Search for the cell housing the specified text and yield its (X, Y) center coordinate. 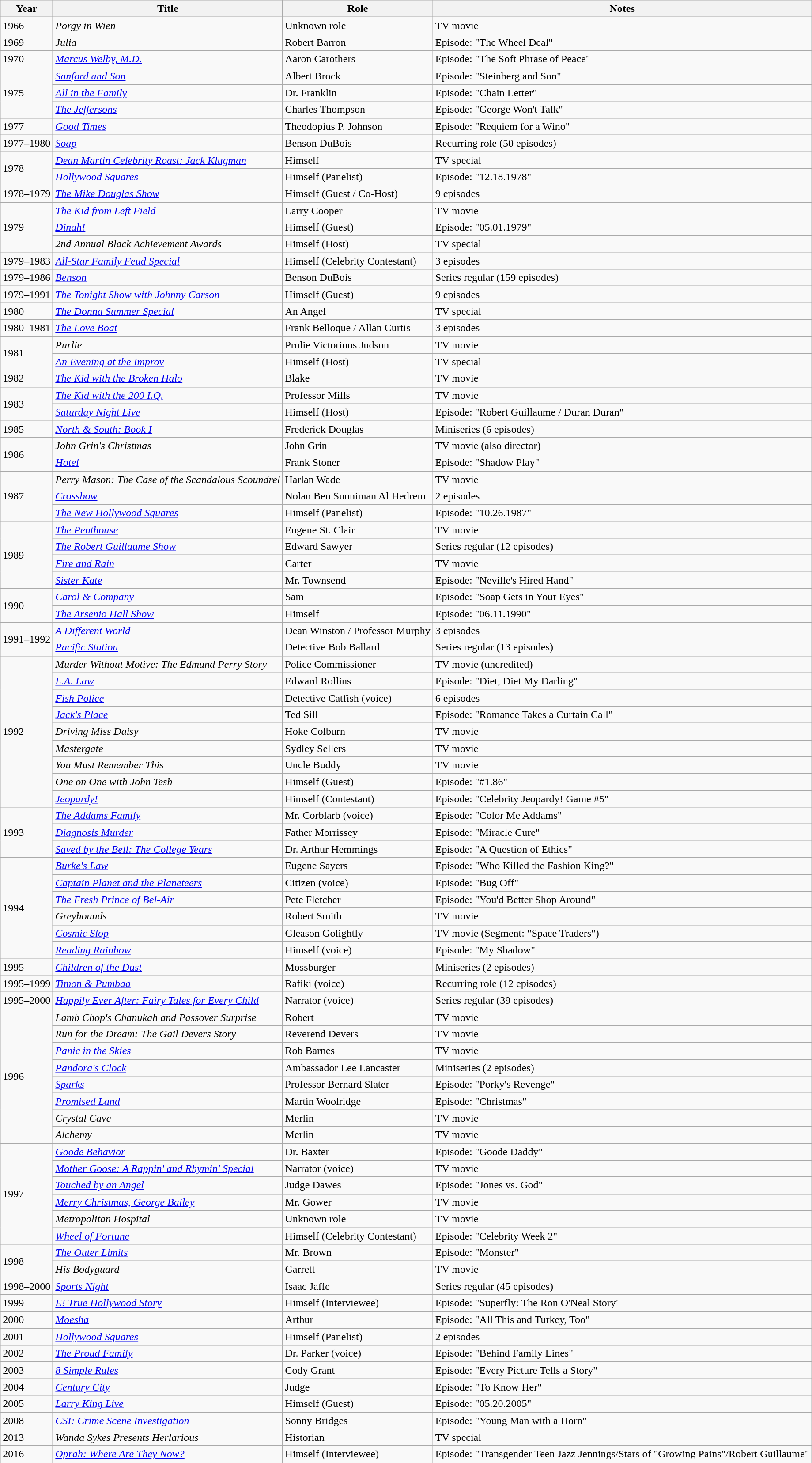
Episode: "You'd Better Shop Around" (622, 900)
Episode: "Color Me Addams" (622, 816)
Role (358, 9)
Episode: "Jones vs. God" (622, 1185)
Judge Dawes (358, 1185)
Episode: "Soap Gets in Your Eyes" (622, 597)
Sparks (168, 1085)
Episode: "To Know Her" (622, 1387)
Sports Night (168, 1286)
Detective Catfish (voice) (358, 698)
Soap (168, 143)
Episode: "05.20.2005" (622, 1404)
Miniseries (6 episodes) (622, 429)
Dinah! (168, 227)
The Jeffersons (168, 110)
Captain Planet and the Planeteers (168, 883)
1999 (26, 1303)
Episode: "Celebrity Jeopardy! Game #5" (622, 799)
The Kid from Left Field (168, 211)
Robert (358, 1017)
Episode: "Young Man with a Horn" (622, 1421)
Lamb Chop's Chanukah and Passover Surprise (168, 1017)
1975 (26, 93)
Wheel of Fortune (168, 1236)
1969 (26, 42)
Charles Thompson (358, 110)
Dr. Arthur Hemmings (358, 849)
Fire and Rain (168, 563)
Pandora's Clock (168, 1068)
Episode: "All This and Turkey, Too" (622, 1320)
Mr. Townsend (358, 580)
The Kid with the 200 I.Q. (168, 395)
Mossburger (358, 967)
E! True Hollywood Story (168, 1303)
2005 (26, 1404)
The Proud Family (168, 1353)
A Different World (168, 631)
1987 (26, 496)
Crossbow (168, 496)
Perry Mason: The Case of the Scandalous Scoundrel (168, 479)
One on One with John Tesh (168, 782)
Mr. Gower (358, 1202)
1998 (26, 1261)
2001 (26, 1337)
1981 (26, 353)
2002 (26, 1353)
1990 (26, 605)
Notes (622, 9)
2008 (26, 1421)
Episode: "Who Killed the Fashion King?" (622, 866)
Himself (Guest / Co-Host) (358, 193)
1985 (26, 429)
1995–1999 (26, 983)
Series regular (45 episodes) (622, 1286)
1991–1992 (26, 639)
Benson (168, 278)
Merry Christmas, George Bailey (168, 1202)
Ambassador Lee Lancaster (358, 1068)
Episode: "My Shadow" (622, 950)
Sanford and Son (168, 76)
The Fresh Prince of Bel-Air (168, 900)
1982 (26, 378)
Moesha (168, 1320)
1977–1980 (26, 143)
Timon & Pumbaa (168, 983)
Cody Grant (358, 1370)
Episode: "Superfly: The Ron O'Neal Story" (622, 1303)
Dr. Baxter (358, 1152)
Sydley Sellers (358, 749)
Saved by the Bell: The College Years (168, 849)
North & South: Book I (168, 429)
Episode: "#1.86" (622, 782)
Jeopardy! (168, 799)
Sonny Bridges (358, 1421)
1977 (26, 126)
Episode: "Shadow Play" (622, 462)
1997 (26, 1194)
Dr. Franklin (358, 93)
2003 (26, 1370)
The Tonight Show with Johnny Carson (168, 295)
Touched by an Angel (168, 1185)
Rafiki (voice) (358, 983)
Alchemy (168, 1135)
L.A. Law (168, 681)
Uncle Buddy (358, 765)
Year (26, 9)
Nolan Ben Sunniman Al Hedrem (358, 496)
Professor Bernard Slater (358, 1085)
Himself (Contestant) (358, 799)
Marcus Welby, M.D. (168, 59)
The Kid with the Broken Halo (168, 378)
2000 (26, 1320)
Theodopius P. Johnson (358, 126)
John Grin (358, 446)
Larry Cooper (358, 211)
Episode: "12.18.1978" (622, 177)
Pete Fletcher (358, 900)
Episode: "The Wheel Deal" (622, 42)
2016 (26, 1454)
8 Simple Rules (168, 1370)
His Bodyguard (168, 1269)
Dean Martin Celebrity Roast: Jack Klugman (168, 160)
1978–1979 (26, 193)
1979–1986 (26, 278)
Diagnosis Murder (168, 832)
Ted Sill (358, 714)
1970 (26, 59)
An Angel (358, 311)
Burke's Law (168, 866)
1993 (26, 832)
Episode: "Christmas" (622, 1101)
Oprah: Where Are They Now? (168, 1454)
Jack's Place (168, 714)
1996 (26, 1076)
Porgy in Wien (168, 26)
2013 (26, 1437)
1989 (26, 555)
Garrett (358, 1269)
John Grin's Christmas (168, 446)
1994 (26, 908)
Episode: "Every Picture Tells a Story" (622, 1370)
Blake (358, 378)
Run for the Dream: The Gail Devers Story (168, 1034)
Martin Woolridge (358, 1101)
1986 (26, 454)
Carol & Company (168, 597)
Judge (358, 1387)
Episode: "Requiem for a Wino" (622, 126)
Purlie (168, 345)
An Evening at the Improv (168, 362)
Driving Miss Daisy (168, 731)
Historian (358, 1437)
Series regular (39 episodes) (622, 1000)
1992 (26, 731)
Recurring role (50 episodes) (622, 143)
Professor Mills (358, 395)
Greyhounds (168, 916)
Eugene Sayers (358, 866)
Detective Bob Ballard (358, 647)
Promised Land (168, 1101)
TV movie (Segment: "Space Traders") (622, 933)
The Love Boat (168, 328)
Goode Behavior (168, 1152)
Citizen (voice) (358, 883)
Mr. Brown (358, 1252)
Good Times (168, 126)
2nd Annual Black Achievement Awards (168, 244)
Arthur (358, 1320)
Title (168, 9)
Episode: "06.11.1990" (622, 614)
1978 (26, 168)
The Robert Guillaume Show (168, 547)
2004 (26, 1387)
Episode: "Transgender Teen Jazz Jennings/Stars of "Growing Pains"/Robert Guillaume" (622, 1454)
Panic in the Skies (168, 1051)
Episode: "Chain Letter" (622, 93)
The Penthouse (168, 530)
Gleason Golightly (358, 933)
TV movie (uncredited) (622, 664)
Edward Sawyer (358, 547)
Episode: "Robert Guillaume / Duran Duran" (622, 412)
Dean Winston / Professor Murphy (358, 631)
Episode: "Diet, Diet My Darling" (622, 681)
All in the Family (168, 93)
Dr. Parker (voice) (358, 1353)
Series regular (12 episodes) (622, 547)
Episode: "05.01.1979" (622, 227)
Episode: "Behind Family Lines" (622, 1353)
Harlan Wade (358, 479)
Series regular (159 episodes) (622, 278)
Larry King Live (168, 1404)
Mastergate (168, 749)
Mr. Corblarb (voice) (358, 816)
Rob Barnes (358, 1051)
Episode: "Bug Off" (622, 883)
The Arsenio Hall Show (168, 614)
Episode: "A Question of Ethics" (622, 849)
Saturday Night Live (168, 412)
TV movie (also director) (622, 446)
Episode: "10.26.1987" (622, 513)
Mother Goose: A Rappin' and Rhymin' Special (168, 1168)
Children of the Dust (168, 967)
Episode: "Celebrity Week 2" (622, 1236)
1980 (26, 311)
Father Morrissey (358, 832)
1995–2000 (26, 1000)
1995 (26, 967)
Episode: "Romance Takes a Curtain Call" (622, 714)
Isaac Jaffe (358, 1286)
Episode: "Steinberg and Son" (622, 76)
Robert Smith (358, 916)
All-Star Family Feud Special (168, 261)
6 episodes (622, 698)
1983 (26, 404)
1980–1981 (26, 328)
CSI: Crime Scene Investigation (168, 1421)
Prulie Victorious Judson (358, 345)
Hotel (168, 462)
The Donna Summer Special (168, 311)
Fish Police (168, 698)
Metropolitan Hospital (168, 1219)
Frank Stoner (358, 462)
Robert Barron (358, 42)
The Mike Douglas Show (168, 193)
Episode: "Miracle Cure" (622, 832)
The Addams Family (168, 816)
Himself (voice) (358, 950)
1998–2000 (26, 1286)
1979–1991 (26, 295)
Episode: "George Won't Talk" (622, 110)
1979–1983 (26, 261)
Crystal Cave (168, 1118)
Hoke Colburn (358, 731)
Wanda Sykes Presents Herlarious (168, 1437)
Eugene St. Clair (358, 530)
Happily Ever After: Fairy Tales for Every Child (168, 1000)
Pacific Station (168, 647)
Series regular (13 episodes) (622, 647)
Sister Kate (168, 580)
The Outer Limits (168, 1252)
Julia (168, 42)
Episode: "The Soft Phrase of Peace" (622, 59)
You Must Remember This (168, 765)
Episode: "Porky's Revenge" (622, 1085)
Reverend Devers (358, 1034)
Murder Without Motive: The Edmund Perry Story (168, 664)
Edward Rollins (358, 681)
Episode: "Goode Daddy" (622, 1152)
Recurring role (12 episodes) (622, 983)
1966 (26, 26)
Cosmic Slop (168, 933)
Carter (358, 563)
Sam (358, 597)
Episode: "Monster" (622, 1252)
1979 (26, 227)
Frank Belloque / Allan Curtis (358, 328)
Aaron Carothers (358, 59)
The New Hollywood Squares (168, 513)
Century City (168, 1387)
Reading Rainbow (168, 950)
Episode: "Neville's Hired Hand" (622, 580)
Frederick Douglas (358, 429)
Police Commissioner (358, 664)
Albert Brock (358, 76)
